Return (X, Y) of the center of cell containing provided text 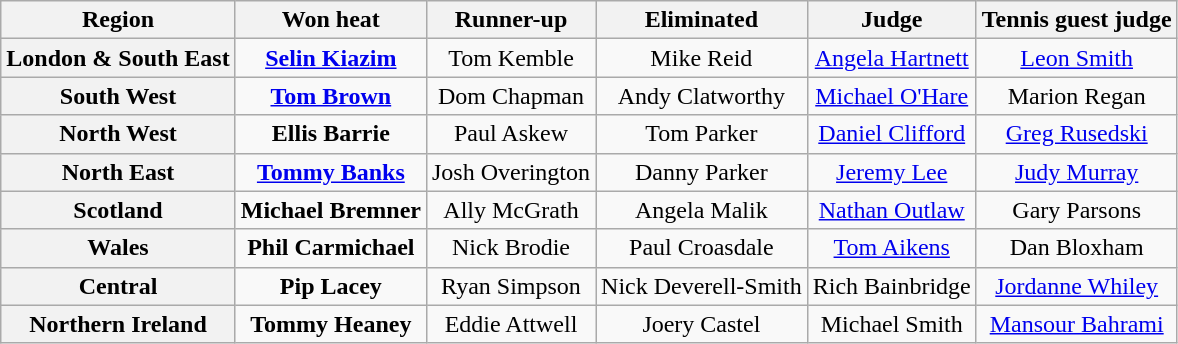
Nick Brodie (510, 248)
Michael Smith (892, 324)
Ally McGrath (510, 210)
Jeremy Lee (892, 172)
Tom Kemble (510, 58)
Phil Carmichael (330, 248)
Paul Askew (510, 134)
Ellis Barrie (330, 134)
Eddie Attwell (510, 324)
Runner-up (510, 20)
Gary Parsons (1076, 210)
Scotland (118, 210)
Tommy Heaney (330, 324)
Angela Hartnett (892, 58)
Mansour Bahrami (1076, 324)
Mike Reid (702, 58)
Tommy Banks (330, 172)
Tom Brown (330, 96)
North West (118, 134)
London & South East (118, 58)
Jordanne Whiley (1076, 286)
Tom Parker (702, 134)
Tom Aikens (892, 248)
Region (118, 20)
Judge (892, 20)
Marion Regan (1076, 96)
Dan Bloxham (1076, 248)
Daniel Clifford (892, 134)
Judy Murray (1076, 172)
Northern Ireland (118, 324)
Won heat (330, 20)
Michael Bremner (330, 210)
Angela Malik (702, 210)
Tennis guest judge (1076, 20)
North East (118, 172)
Leon Smith (1076, 58)
Central (118, 286)
Wales (118, 248)
Michael O'Hare (892, 96)
Paul Croasdale (702, 248)
Danny Parker (702, 172)
Joery Castel (702, 324)
Josh Overington (510, 172)
Eliminated (702, 20)
Nathan Outlaw (892, 210)
Nick Deverell-Smith (702, 286)
Andy Clatworthy (702, 96)
Dom Chapman (510, 96)
Ryan Simpson (510, 286)
Greg Rusedski (1076, 134)
Pip Lacey (330, 286)
Selin Kiazim (330, 58)
South West (118, 96)
Rich Bainbridge (892, 286)
